Identify which cell holds the provided text, then report its [X, Y] central coordinate. 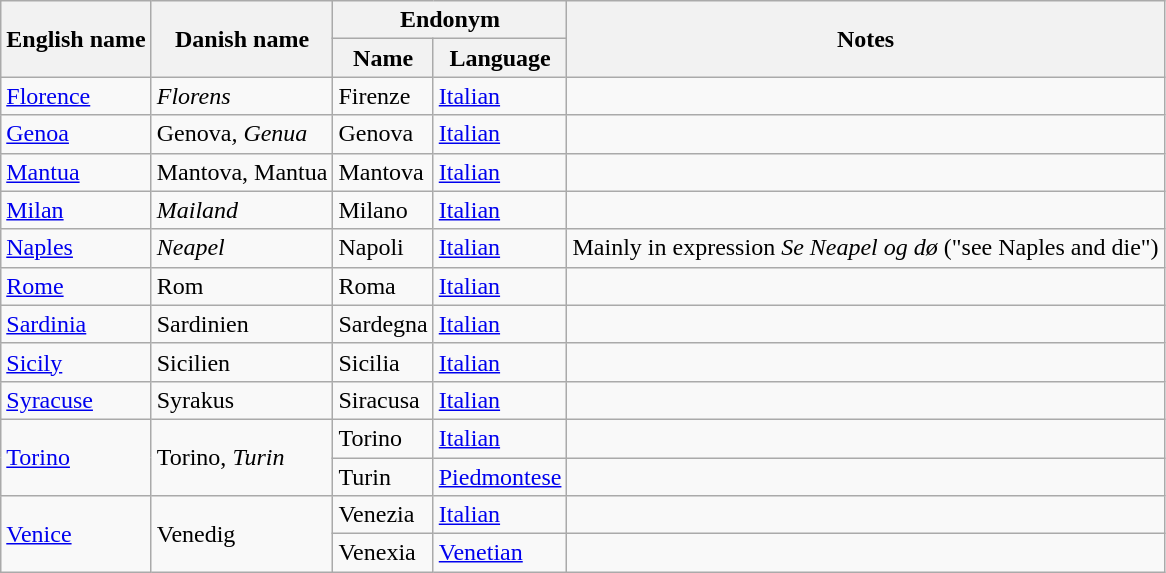
Sardinien [242, 324]
Mantova, Mantua [242, 172]
Florence [76, 96]
Venedig [242, 534]
Syrakus [242, 400]
Firenze [383, 96]
Sicilien [242, 362]
Genova [383, 134]
Rome [76, 286]
Sicily [76, 362]
Venezia [383, 515]
Naples [76, 248]
Notes [866, 39]
Genoa [76, 134]
Mantua [76, 172]
Neapel [242, 248]
Sardegna [383, 324]
Name [383, 58]
Rom [242, 286]
Mantova [383, 172]
Roma [383, 286]
Mainly in expression Se Neapel og dø ("see Naples and die") [866, 248]
Milan [76, 210]
Napoli [383, 248]
Siracusa [383, 400]
Turin [383, 477]
Syracuse [76, 400]
Endonym [450, 20]
Venice [76, 534]
Venexia [383, 553]
Mailand [242, 210]
Sardinia [76, 324]
Sicilia [383, 362]
Torino, Turin [242, 457]
Genova, Genua [242, 134]
Danish name [242, 39]
Milano [383, 210]
Language [500, 58]
Venetian [500, 553]
Piedmontese [500, 477]
Florens [242, 96]
English name [76, 39]
